Locate the cell with the specified text and output its (x, y) center coordinate. 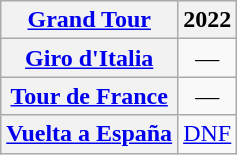
DNF (208, 134)
2022 (208, 20)
Vuelta a España (90, 134)
Giro d'Italia (90, 58)
Tour de France (90, 96)
Grand Tour (90, 20)
